Identify which cell holds the provided text, then report its [x, y] central coordinate. 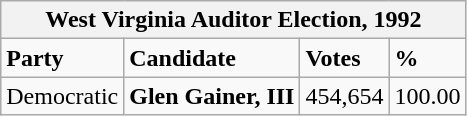
Party [62, 58]
Glen Gainer, III [212, 96]
Votes [344, 58]
Democratic [62, 96]
454,654 [344, 96]
West Virginia Auditor Election, 1992 [234, 20]
100.00 [428, 96]
% [428, 58]
Candidate [212, 58]
